Return [x, y] of the center of cell containing provided text 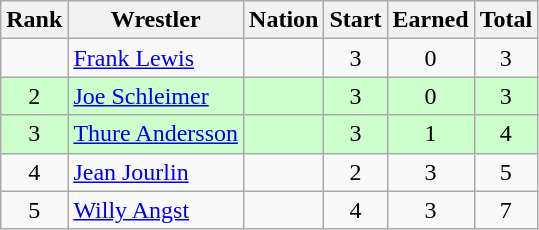
Rank [34, 20]
Start [356, 20]
Joe Schleimer [156, 96]
Thure Andersson [156, 134]
Wrestler [156, 20]
7 [506, 210]
Earned [430, 20]
Frank Lewis [156, 58]
Willy Angst [156, 210]
1 [430, 134]
Nation [284, 20]
Jean Jourlin [156, 172]
Total [506, 20]
